Extract the [x, y] coordinate from the center of the cell holding the provided text.  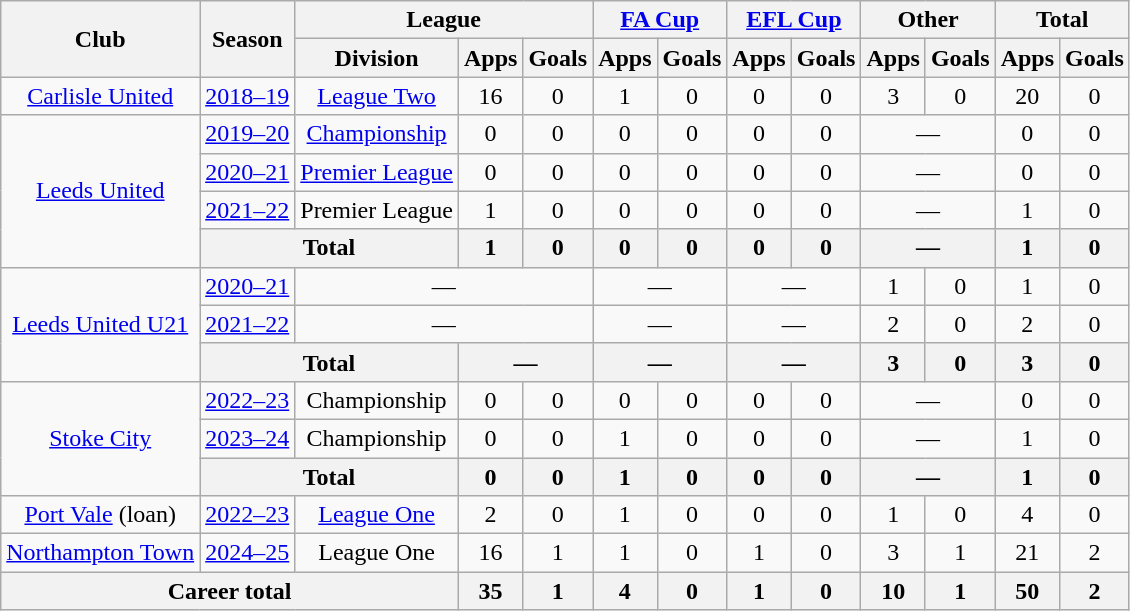
Stoke City [100, 438]
50 [1027, 591]
Career total [230, 591]
Division [377, 58]
2019–20 [248, 134]
Leeds United [100, 191]
FA Cup [660, 20]
2018–19 [248, 96]
Season [248, 39]
2024–25 [248, 553]
Leeds United U21 [100, 324]
EFL Cup [794, 20]
21 [1027, 553]
Northampton Town [100, 553]
League [444, 20]
10 [893, 591]
Club [100, 39]
2023–24 [248, 438]
20 [1027, 96]
Port Vale (loan) [100, 515]
Carlisle United [100, 96]
Other [928, 20]
35 [490, 591]
League Two [377, 96]
